Provide the [x, y] coordinate of the cell's center where the given text is located.  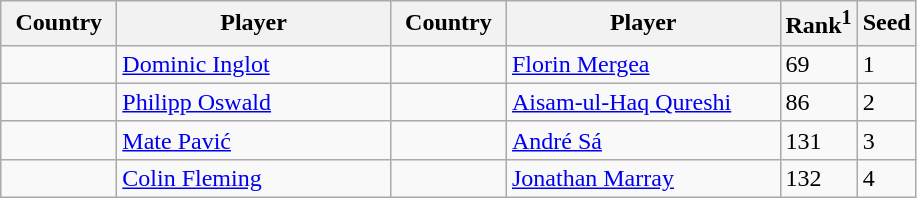
Rank1 [818, 24]
131 [818, 140]
Mate Pavić [254, 140]
Jonathan Marray [643, 178]
1 [886, 64]
Aisam-ul-Haq Qureshi [643, 102]
69 [818, 64]
3 [886, 140]
Dominic Inglot [254, 64]
Florin Mergea [643, 64]
132 [818, 178]
4 [886, 178]
2 [886, 102]
Seed [886, 24]
André Sá [643, 140]
Colin Fleming [254, 178]
86 [818, 102]
Philipp Oswald [254, 102]
